Find where the given text appears and provide that cell's center as [x, y] coordinate. 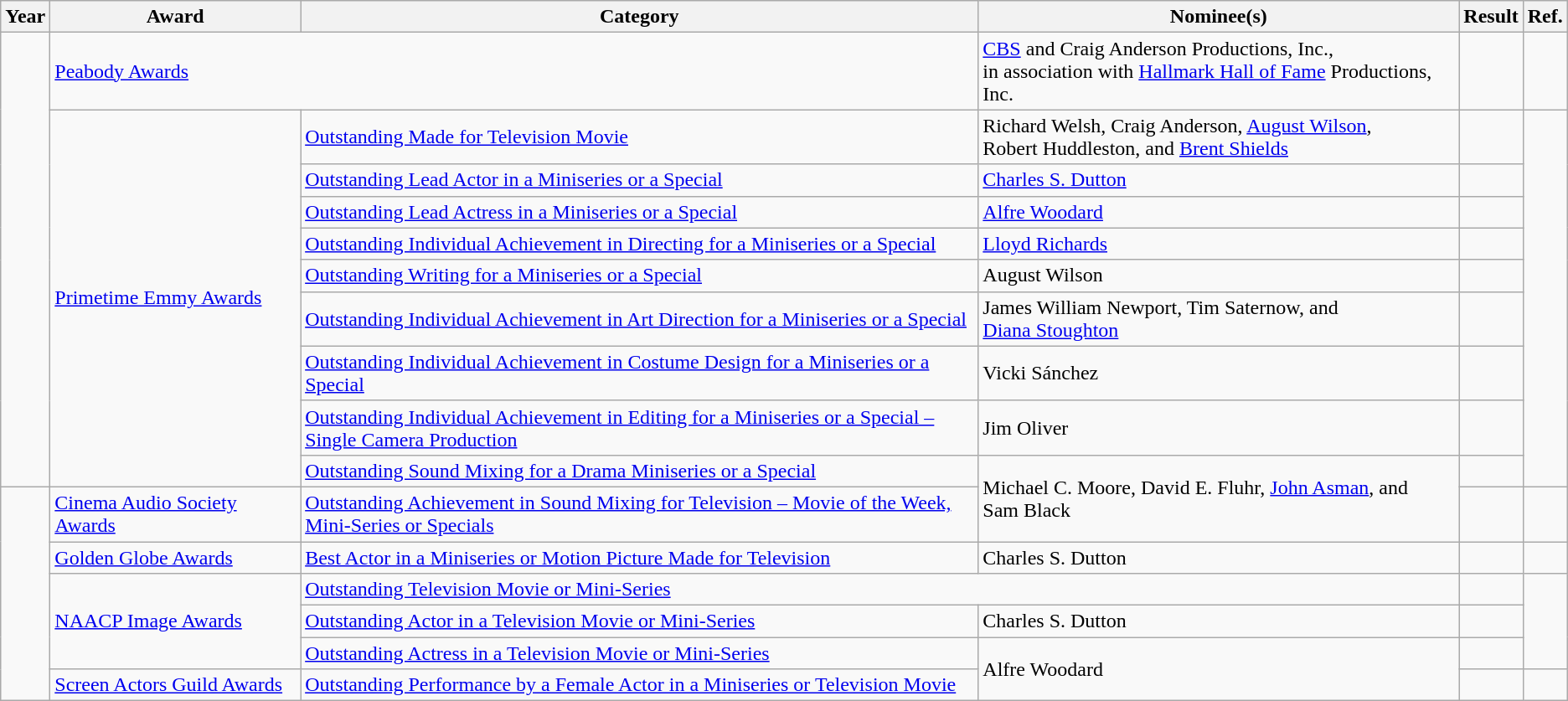
Outstanding Sound Mixing for a Drama Miniseries or a Special [640, 471]
Golden Globe Awards [176, 557]
Jim Oliver [1219, 427]
Cinema Audio Society Awards [176, 514]
Peabody Awards [514, 71]
Outstanding Television Movie or Mini-Series [879, 590]
Outstanding Made for Television Movie [640, 137]
Year [25, 17]
Screen Actors Guild Awards [176, 685]
Richard Welsh, Craig Anderson, August Wilson, Robert Huddleston, and Brent Shields [1219, 137]
Outstanding Lead Actress in a Miniseries or a Special [640, 212]
Outstanding Writing for a Miniseries or a Special [640, 276]
CBS and Craig Anderson Productions, Inc., in association with Hallmark Hall of Fame Productions, Inc. [1219, 71]
Best Actor in a Miniseries or Motion Picture Made for Television [640, 557]
Vicki Sánchez [1219, 374]
Outstanding Individual Achievement in Editing for a Miniseries or a Special – Single Camera Production [640, 427]
Michael C. Moore, David E. Fluhr, John Asman, and Sam Black [1219, 497]
Outstanding Performance by a Female Actor in a Miniseries or Television Movie [640, 685]
Award [176, 17]
Outstanding Lead Actor in a Miniseries or a Special [640, 180]
Outstanding Actress in a Television Movie or Mini-Series [640, 653]
Ref. [1545, 17]
NAACP Image Awards [176, 621]
Result [1491, 17]
August Wilson [1219, 276]
Nominee(s) [1219, 17]
James William Newport, Tim Saternow, and Diana Stoughton [1219, 318]
Outstanding Individual Achievement in Art Direction for a Miniseries or a Special [640, 318]
Outstanding Achievement in Sound Mixing for Television – Movie of the Week, Mini-Series or Specials [640, 514]
Outstanding Actor in a Television Movie or Mini-Series [640, 621]
Lloyd Richards [1219, 244]
Outstanding Individual Achievement in Directing for a Miniseries or a Special [640, 244]
Outstanding Individual Achievement in Costume Design for a Miniseries or a Special [640, 374]
Category [640, 17]
Primetime Emmy Awards [176, 298]
